Return (X, Y) of the center of cell containing provided text 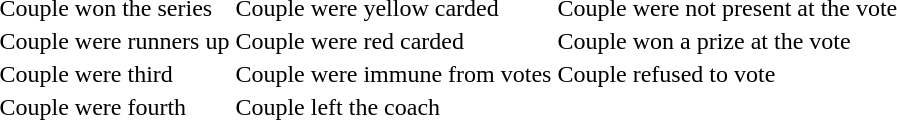
Couple were red carded (394, 41)
Couple were immune from votes (394, 74)
